Return [x, y] of the center of cell containing provided text 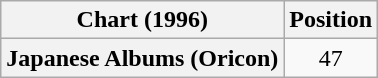
47 [331, 58]
Japanese Albums (Oricon) [142, 58]
Position [331, 20]
Chart (1996) [142, 20]
